Locate the cell with the specified text and output its [X, Y] center coordinate. 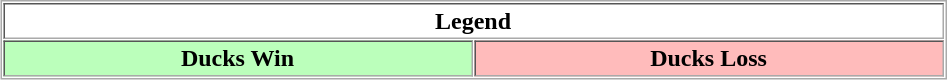
Legend [473, 21]
Ducks Win [238, 58]
Ducks Loss [709, 58]
